From the cell containing the given text, extract its center point as (x, y) coordinate. 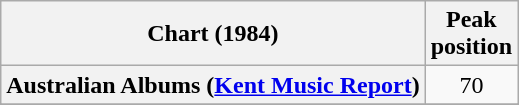
Australian Albums (Kent Music Report) (213, 85)
70 (471, 85)
Chart (1984) (213, 34)
Peakposition (471, 34)
